Provide the [X, Y] coordinate of the cell's center where the given text is located.  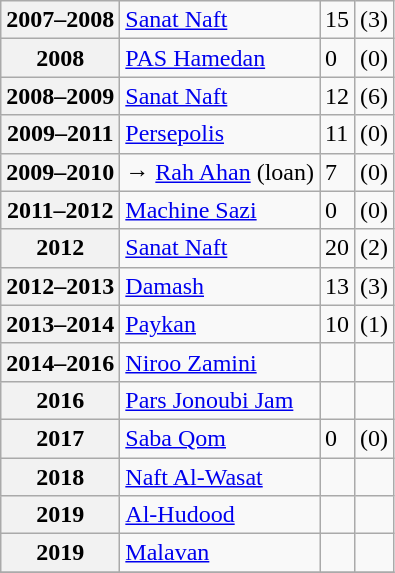
Niroo Zamini [220, 362]
15 [338, 20]
11 [338, 134]
Persepolis [220, 134]
Damash [220, 286]
2014–2016 [60, 362]
2011–2012 [60, 210]
(1) [374, 324]
2009–2011 [60, 134]
2016 [60, 400]
(2) [374, 248]
→ Rah Ahan (loan) [220, 172]
Paykan [220, 324]
7 [338, 172]
2007–2008 [60, 20]
(6) [374, 96]
PAS Hamedan [220, 58]
2008 [60, 58]
Pars Jonoubi Jam [220, 400]
Malavan [220, 553]
2013–2014 [60, 324]
13 [338, 286]
10 [338, 324]
12 [338, 96]
Naft Al-Wasat [220, 477]
Al-Hudood [220, 515]
2017 [60, 438]
2008–2009 [60, 96]
2018 [60, 477]
2009–2010 [60, 172]
Saba Qom [220, 438]
Machine Sazi [220, 210]
20 [338, 248]
2012 [60, 248]
2012–2013 [60, 286]
